Find where the given text appears and provide that cell's center as [x, y] coordinate. 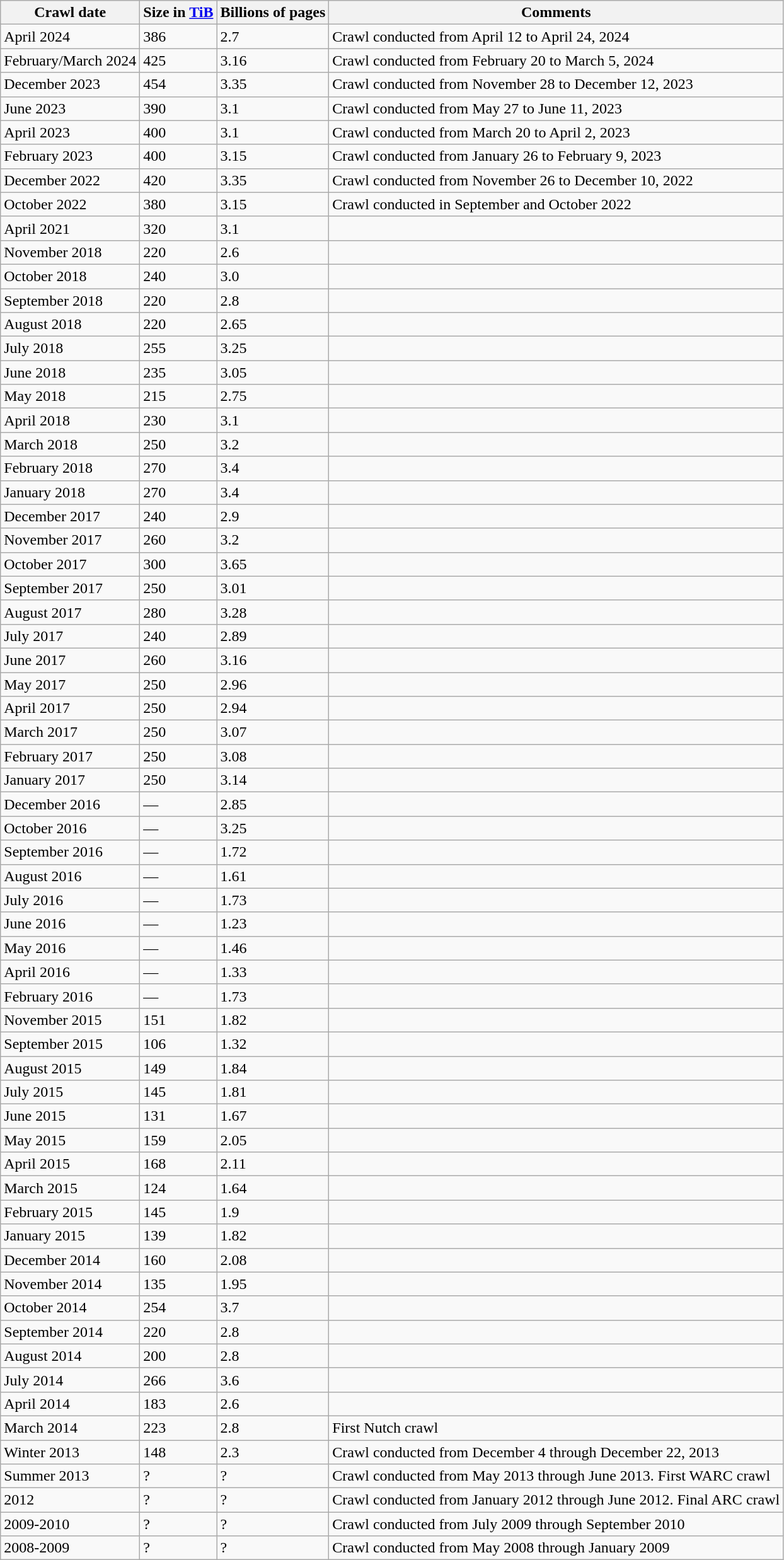
May 2015 [71, 1140]
2.05 [273, 1140]
3.01 [273, 588]
October 2018 [71, 276]
August 2014 [71, 1356]
230 [178, 420]
390 [178, 108]
February 2023 [71, 156]
386 [178, 37]
December 2023 [71, 84]
380 [178, 204]
255 [178, 349]
January 2015 [71, 1236]
March 2014 [71, 1428]
300 [178, 564]
November 2014 [71, 1284]
July 2016 [71, 900]
Crawl conducted from January 2012 through June 2012. Final ARC crawl [556, 1500]
1.64 [273, 1188]
3.14 [273, 780]
November 2018 [71, 252]
1.95 [273, 1284]
2.89 [273, 636]
135 [178, 1284]
June 2015 [71, 1116]
223 [178, 1428]
106 [178, 1044]
Crawl conducted from January 26 to February 9, 2023 [556, 156]
3.07 [273, 732]
April 2017 [71, 708]
159 [178, 1140]
December 2022 [71, 180]
December 2016 [71, 804]
124 [178, 1188]
1.61 [273, 876]
420 [178, 180]
November 2017 [71, 540]
Crawl conducted from May 2013 through June 2013. First WARC crawl [556, 1476]
March 2015 [71, 1188]
151 [178, 1020]
2.75 [273, 396]
1.46 [273, 948]
Crawl conducted in September and October 2022 [556, 204]
1.23 [273, 924]
280 [178, 612]
February 2018 [71, 468]
October 2017 [71, 564]
183 [178, 1404]
2.96 [273, 684]
254 [178, 1308]
May 2016 [71, 948]
August 2015 [71, 1068]
Crawl conducted from February 20 to March 5, 2024 [556, 61]
August 2016 [71, 876]
September 2018 [71, 301]
1.9 [273, 1212]
June 2017 [71, 660]
148 [178, 1452]
Crawl conducted from July 2009 through September 2010 [556, 1524]
April 2021 [71, 228]
2.65 [273, 325]
1.81 [273, 1092]
Crawl date [71, 13]
Crawl conducted from April 12 to April 24, 2024 [556, 37]
160 [178, 1260]
September 2015 [71, 1044]
2008-2009 [71, 1548]
First Nutch crawl [556, 1428]
3.08 [273, 756]
December 2014 [71, 1260]
July 2015 [71, 1092]
200 [178, 1356]
454 [178, 84]
Crawl conducted from November 26 to December 10, 2022 [556, 180]
1.84 [273, 1068]
June 2016 [71, 924]
Summer 2013 [71, 1476]
1.32 [273, 1044]
April 2016 [71, 972]
March 2017 [71, 732]
August 2018 [71, 325]
Crawl conducted from May 2008 through January 2009 [556, 1548]
Billions of pages [273, 13]
3.7 [273, 1308]
320 [178, 228]
Size in TiB [178, 13]
3.0 [273, 276]
Crawl conducted from March 20 to April 2, 2023 [556, 132]
April 2015 [71, 1164]
168 [178, 1164]
1.67 [273, 1116]
August 2017 [71, 612]
3.28 [273, 612]
2.11 [273, 1164]
3.05 [273, 373]
235 [178, 373]
June 2023 [71, 108]
1.72 [273, 852]
October 2022 [71, 204]
September 2016 [71, 852]
September 2017 [71, 588]
March 2018 [71, 444]
February 2017 [71, 756]
October 2014 [71, 1308]
February/March 2024 [71, 61]
Crawl conducted from May 27 to June 11, 2023 [556, 108]
January 2017 [71, 780]
2.9 [273, 516]
215 [178, 396]
266 [178, 1380]
139 [178, 1236]
February 2016 [71, 996]
2.08 [273, 1260]
2.85 [273, 804]
April 2018 [71, 420]
April 2024 [71, 37]
Crawl conducted from December 4 through December 22, 2013 [556, 1452]
131 [178, 1116]
July 2014 [71, 1380]
July 2018 [71, 349]
1.33 [273, 972]
2009-2010 [71, 1524]
425 [178, 61]
3.6 [273, 1380]
November 2015 [71, 1020]
Winter 2013 [71, 1452]
May 2018 [71, 396]
February 2015 [71, 1212]
April 2023 [71, 132]
3.65 [273, 564]
May 2017 [71, 684]
July 2017 [71, 636]
October 2016 [71, 828]
September 2014 [71, 1332]
December 2017 [71, 516]
2.3 [273, 1452]
Crawl conducted from November 28 to December 12, 2023 [556, 84]
January 2018 [71, 492]
2012 [71, 1500]
April 2014 [71, 1404]
149 [178, 1068]
2.94 [273, 708]
2.7 [273, 37]
Comments [556, 13]
June 2018 [71, 373]
